Search for the cell housing the specified text and yield its [x, y] center coordinate. 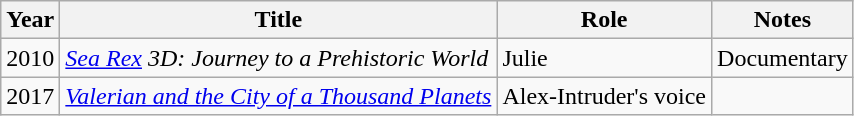
2017 [30, 96]
Notes [783, 20]
Alex-Intruder's voice [604, 96]
Title [278, 20]
Valerian and the City of a Thousand Planets [278, 96]
Role [604, 20]
2010 [30, 58]
Year [30, 20]
Julie [604, 58]
Sea Rex 3D: Journey to a Prehistoric World [278, 58]
Documentary [783, 58]
